Search for the cell housing the specified text and yield its (X, Y) center coordinate. 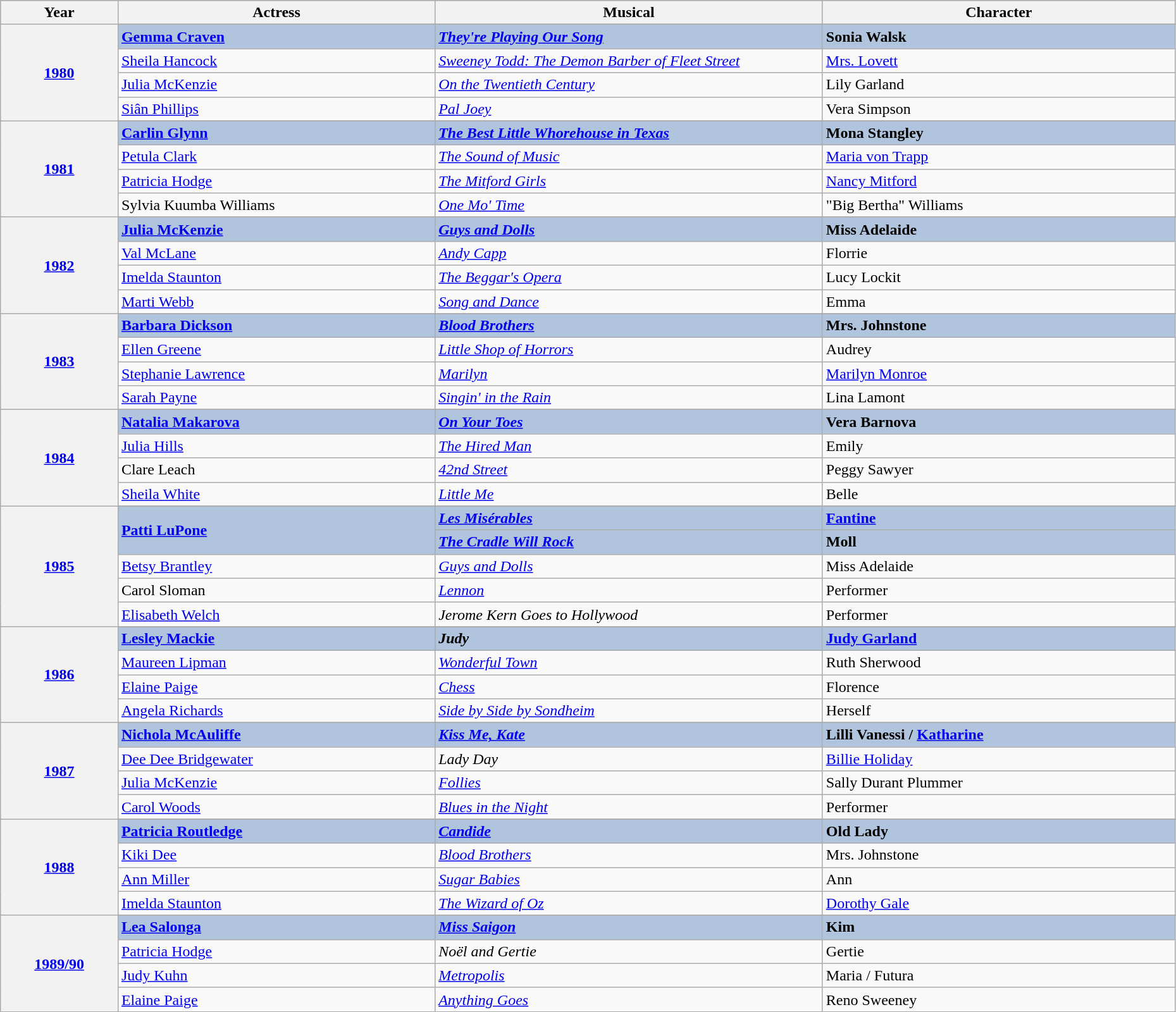
Sheila White (276, 494)
Character (998, 13)
Little Me (629, 494)
Patricia Routledge (276, 831)
Sarah Payne (276, 398)
Maria / Futura (998, 975)
Miss Saigon (629, 927)
Mrs. Lovett (998, 61)
Clare Leach (276, 470)
"Big Bertha" Williams (998, 205)
Carol Sloman (276, 590)
Petula Clark (276, 157)
Blues in the Night (629, 807)
1988 (59, 867)
Julia Hills (276, 446)
Ellen Greene (276, 350)
Moll (998, 542)
Natalia Makarova (276, 422)
Les Misérables (629, 518)
Fantine (998, 518)
Lina Lamont (998, 398)
Ruth Sherwood (998, 662)
The Mitford Girls (629, 181)
Emily (998, 446)
One Mo' Time (629, 205)
The Best Little Whorehouse in Texas (629, 133)
Jerome Kern Goes to Hollywood (629, 614)
The Cradle Will Rock (629, 542)
Belle (998, 494)
Wonderful Town (629, 662)
Old Lady (998, 831)
Marilyn Monroe (998, 374)
Actress (276, 13)
Gertie (998, 951)
On Your Toes (629, 422)
Lennon (629, 590)
Judy Garland (998, 638)
Ann Miller (276, 879)
Nichola McAuliffe (276, 735)
Maureen Lipman (276, 662)
Lea Salonga (276, 927)
Ann (998, 879)
Siân Phillips (276, 109)
Barbara Dickson (276, 326)
1989/90 (59, 963)
1980 (59, 73)
Lady Day (629, 759)
1986 (59, 674)
The Beggar's Opera (629, 277)
Chess (629, 686)
Song and Dance (629, 302)
Elisabeth Welch (276, 614)
1987 (59, 771)
Judy Kuhn (276, 975)
Sylvia Kuumba Williams (276, 205)
Reno Sweeney (998, 999)
Noël and Gertie (629, 951)
Year (59, 13)
Gemma Craven (276, 37)
Patti LuPone (276, 530)
Dee Dee Bridgewater (276, 759)
Sugar Babies (629, 879)
They're Playing Our Song (629, 37)
Stephanie Lawrence (276, 374)
Lily Garland (998, 85)
Kiss Me, Kate (629, 735)
Kiki Dee (276, 855)
Lesley Mackie (276, 638)
The Wizard of Oz (629, 903)
Sonia Walsk (998, 37)
Florrie (998, 253)
Sally Durant Plummer (998, 783)
On the Twentieth Century (629, 85)
42nd Street (629, 470)
Maria von Trapp (998, 157)
Betsy Brantley (276, 566)
Sheila Hancock (276, 61)
Judy (629, 638)
1981 (59, 169)
Mona Stangley (998, 133)
Angela Richards (276, 711)
Pal Joey (629, 109)
1985 (59, 566)
Little Shop of Horrors (629, 350)
Lucy Lockit (998, 277)
Follies (629, 783)
Val McLane (276, 253)
Carlin Glynn (276, 133)
Florence (998, 686)
1984 (59, 458)
The Hired Man (629, 446)
1982 (59, 265)
The Sound of Music (629, 157)
Carol Woods (276, 807)
1983 (59, 362)
Lilli Vanessi / Katharine (998, 735)
Dorothy Gale (998, 903)
Sweeney Todd: The Demon Barber of Fleet Street (629, 61)
Candide (629, 831)
Marilyn (629, 374)
Billie Holiday (998, 759)
Peggy Sawyer (998, 470)
Metropolis (629, 975)
Side by Side by Sondheim (629, 711)
Emma (998, 302)
Nancy Mitford (998, 181)
Vera Simpson (998, 109)
Anything Goes (629, 999)
Singin' in the Rain (629, 398)
Audrey (998, 350)
Andy Capp (629, 253)
Vera Barnova (998, 422)
Musical (629, 13)
Kim (998, 927)
Herself (998, 711)
Marti Webb (276, 302)
